Output the (X, Y) coordinate of the center of the cell containing the given text.  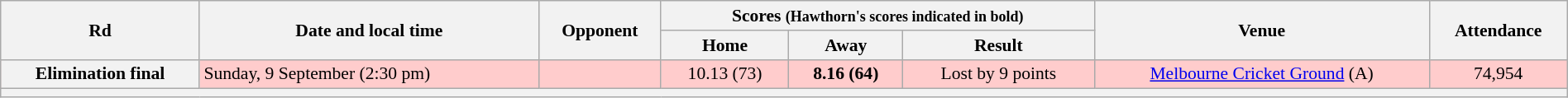
Attendance (1499, 30)
Scores (Hawthorn's scores indicated in bold) (877, 16)
8.16 (64) (846, 74)
Venue (1262, 30)
10.13 (73) (724, 74)
Rd (101, 30)
Sunday, 9 September (2:30 pm) (369, 74)
74,954 (1499, 74)
Opponent (600, 30)
Home (724, 45)
Melbourne Cricket Ground (A) (1262, 74)
Away (846, 45)
Date and local time (369, 30)
Result (999, 45)
Elimination final (101, 74)
Lost by 9 points (999, 74)
